Provide the [x, y] coordinate of the cell's center where the given text is located.  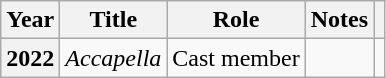
Notes [339, 20]
2022 [30, 58]
Role [236, 20]
Title [114, 20]
Accapella [114, 58]
Cast member [236, 58]
Year [30, 20]
